Detect which cell encompasses the target text, then output its (X, Y) center coordinate. 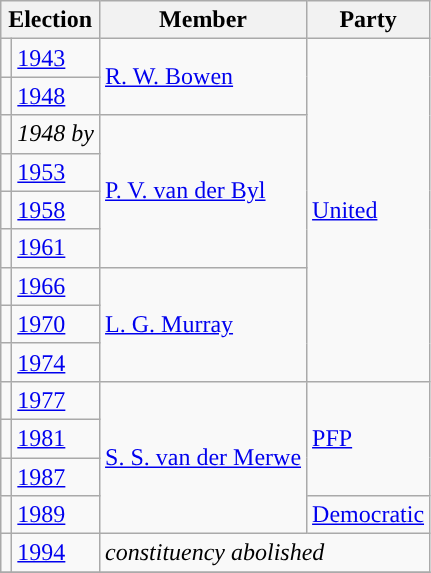
Member (204, 20)
L. G. Murray (204, 324)
1943 (56, 58)
PFP (368, 438)
1981 (56, 438)
United (368, 210)
1977 (56, 400)
Party (368, 20)
1966 (56, 286)
P. V. van der Byl (204, 191)
1989 (56, 515)
1948 by (56, 134)
1958 (56, 210)
constituency abolished (265, 553)
1953 (56, 172)
1970 (56, 324)
Democratic (368, 515)
1994 (56, 553)
1961 (56, 248)
R. W. Bowen (204, 77)
1948 (56, 96)
1974 (56, 362)
S. S. van der Merwe (204, 457)
1987 (56, 477)
Election (50, 20)
